Detect which cell encompasses the target text, then output its (X, Y) center coordinate. 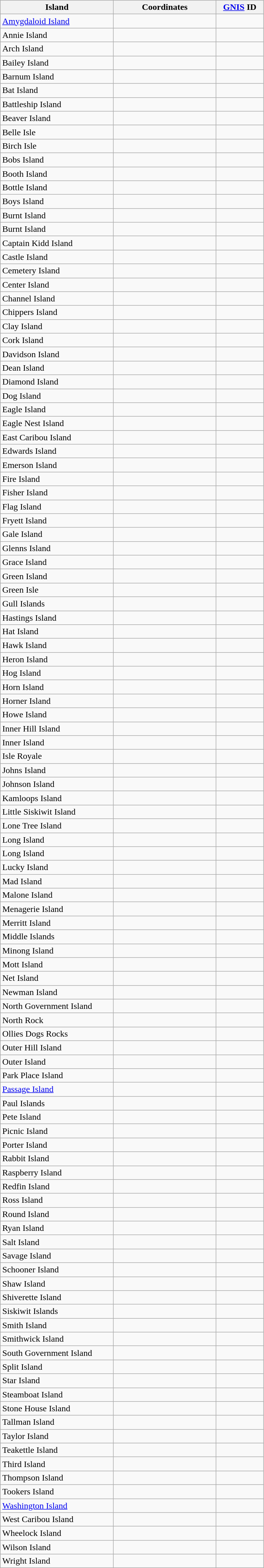
Paul Islands (57, 1103)
Battleship Island (57, 104)
Net Island (57, 978)
Diamond Island (57, 382)
Wilson Island (57, 1547)
Middle Islands (57, 937)
Gale Island (57, 534)
Howe Island (57, 715)
Center Island (57, 285)
Mad Island (57, 881)
Booth Island (57, 174)
Park Place Island (57, 1076)
Star Island (57, 1381)
Pete Island (57, 1117)
Merritt Island (57, 923)
West Caribou Island (57, 1520)
Island (57, 7)
Dog Island (57, 395)
Amygdaloid Island (57, 21)
South Government Island (57, 1353)
Smith Island (57, 1325)
Hog Island (57, 673)
Round Island (57, 1214)
Grace Island (57, 562)
Inner Hill Island (57, 729)
Raspberry Island (57, 1173)
Bat Island (57, 90)
Clay Island (57, 326)
Rabbit Island (57, 1159)
Gull Islands (57, 604)
Picnic Island (57, 1131)
Heron Island (57, 659)
Horner Island (57, 701)
Ross Island (57, 1200)
Malone Island (57, 895)
Fire Island (57, 479)
Mott Island (57, 964)
Kamloops Island (57, 798)
Davidson Island (57, 354)
Savage Island (57, 1256)
Tookers Island (57, 1491)
Outer Hill Island (57, 1048)
Bailey Island (57, 63)
Dean Island (57, 368)
Teakettle Island (57, 1450)
Inner Island (57, 742)
Wheelock Island (57, 1533)
Smithwick Island (57, 1339)
Eagle Island (57, 410)
Isle Royale (57, 756)
Edwards Island (57, 451)
North Rock (57, 1020)
Green Island (57, 576)
Coordinates (165, 7)
Beaver Island (57, 118)
GNIS ID (240, 7)
Horn Island (57, 687)
Lucky Island (57, 867)
Ryan Island (57, 1228)
Hastings Island (57, 618)
Eagle Nest Island (57, 424)
Porter Island (57, 1145)
Boys Island (57, 202)
Johnson Island (57, 784)
Hawk Island (57, 645)
Annie Island (57, 35)
Shaw Island (57, 1283)
East Caribou Island (57, 437)
Third Island (57, 1464)
Fryett Island (57, 520)
Salt Island (57, 1242)
Redfin Island (57, 1186)
Birch Isle (57, 146)
Castle Island (57, 257)
Menagerie Island (57, 909)
North Government Island (57, 1006)
Belle Isle (57, 132)
Wright Island (57, 1561)
Taylor Island (57, 1436)
Newman Island (57, 992)
Minong Island (57, 951)
Ollies Dogs Rocks (57, 1034)
Lone Tree Island (57, 826)
Bottle Island (57, 188)
Split Island (57, 1367)
Cork Island (57, 340)
Outer Island (57, 1062)
Channel Island (57, 299)
Hat Island (57, 632)
Schooner Island (57, 1269)
Fisher Island (57, 493)
Glenns Island (57, 548)
Captain Kidd Island (57, 243)
Flag Island (57, 507)
Little Siskiwit Island (57, 812)
Stone House Island (57, 1408)
Barnum Island (57, 77)
Chippers Island (57, 312)
Green Isle (57, 590)
Passage Island (57, 1089)
Arch Island (57, 49)
Steamboat Island (57, 1395)
Emerson Island (57, 465)
Siskiwit Islands (57, 1311)
Johns Island (57, 770)
Cemetery Island (57, 271)
Bobs Island (57, 160)
Thompson Island (57, 1478)
Washington Island (57, 1506)
Tallman Island (57, 1422)
Shiverette Island (57, 1298)
